From the cell containing the given text, extract its center point as (X, Y) coordinate. 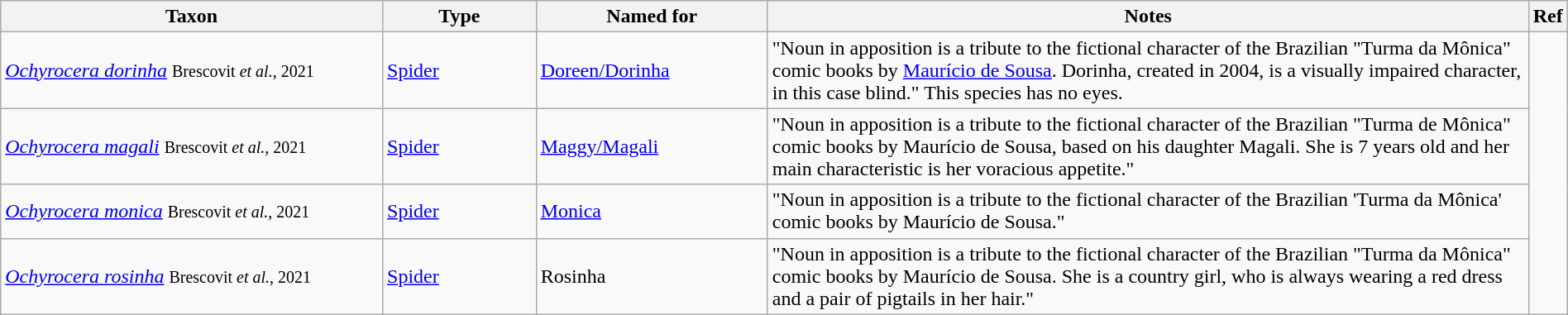
Type (460, 17)
Ref (1548, 17)
Ochyrocera rosinha Brescovit et al., 2021 (192, 276)
Ochyrocera dorinha Brescovit et al., 2021 (192, 70)
Rosinha (652, 276)
Taxon (192, 17)
Doreen/Dorinha (652, 70)
Ochyrocera monica Brescovit et al., 2021 (192, 212)
Named for (652, 17)
"Noun in apposition is a tribute to the fictional character of the Brazilian 'Turma da Mônica' comic books by Maurício de Sousa." (1148, 212)
Monica (652, 212)
Notes (1148, 17)
Ochyrocera magali Brescovit et al., 2021 (192, 146)
Maggy/Magali (652, 146)
